Provide the [x, y] coordinate of the cell's center where the given text is located.  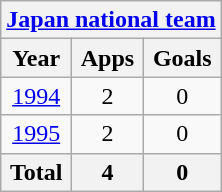
Total [36, 172]
Apps [108, 58]
Japan national team [111, 20]
Goals [182, 58]
Year [36, 58]
4 [108, 172]
1994 [36, 96]
1995 [36, 134]
